Detect which cell encompasses the target text, then output its [X, Y] center coordinate. 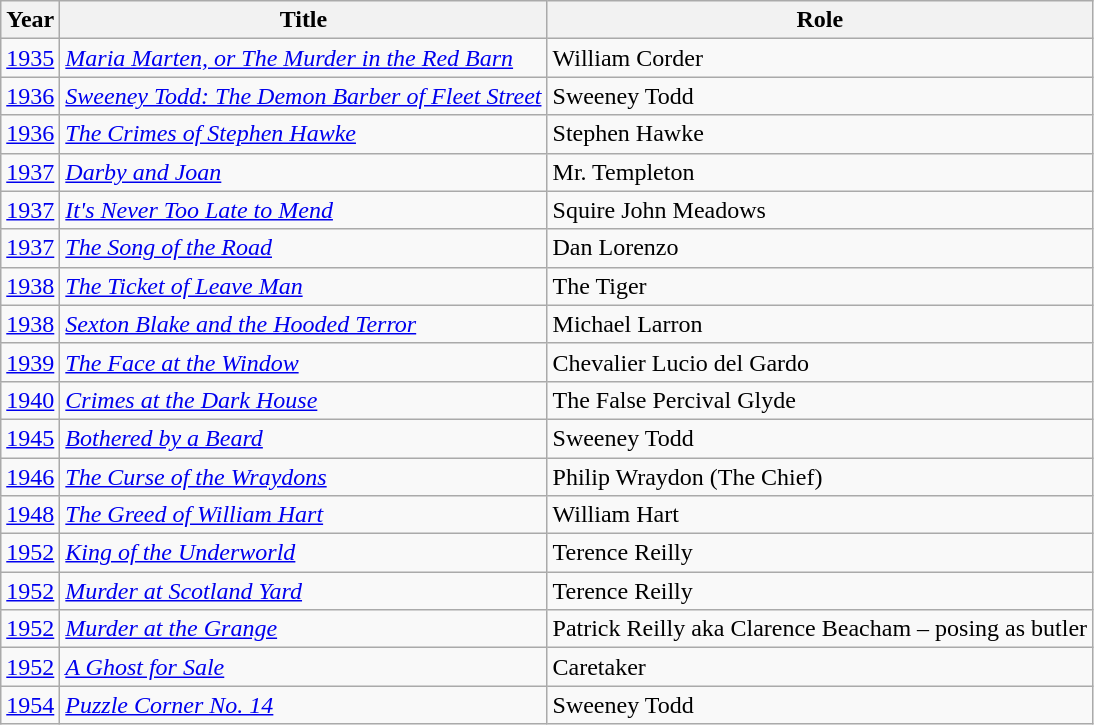
1948 [30, 515]
Squire John Meadows [820, 210]
Dan Lorenzo [820, 248]
The Ticket of Leave Man [304, 286]
Sexton Blake and the Hooded Terror [304, 324]
Michael Larron [820, 324]
1946 [30, 477]
The Face at the Window [304, 362]
A Ghost for Sale [304, 667]
William Hart [820, 515]
Crimes at the Dark House [304, 400]
Sweeney Todd: The Demon Barber of Fleet Street [304, 96]
1940 [30, 400]
Murder at the Grange [304, 629]
Mr. Templeton [820, 172]
The Curse of the Wraydons [304, 477]
1939 [30, 362]
Bothered by a Beard [304, 438]
Caretaker [820, 667]
The False Percival Glyde [820, 400]
Philip Wraydon (The Chief) [820, 477]
Murder at Scotland Yard [304, 591]
1954 [30, 705]
The Crimes of Stephen Hawke [304, 134]
Stephen Hawke [820, 134]
The Song of the Road [304, 248]
Maria Marten, or The Murder in the Red Barn [304, 58]
Year [30, 20]
The Greed of William Hart [304, 515]
Role [820, 20]
Darby and Joan [304, 172]
Patrick Reilly aka Clarence Beacham – posing as butler [820, 629]
1935 [30, 58]
Puzzle Corner No. 14 [304, 705]
It's Never Too Late to Mend [304, 210]
King of the Underworld [304, 553]
1945 [30, 438]
Chevalier Lucio del Gardo [820, 362]
The Tiger [820, 286]
Title [304, 20]
William Corder [820, 58]
